Find where the given text appears and provide that cell's center as [x, y] coordinate. 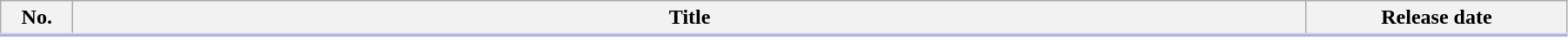
Release date [1436, 18]
Title [690, 18]
No. [37, 18]
